Pinpoint the cell where the given text exists, returning its [X, Y] midpoint coordinate. 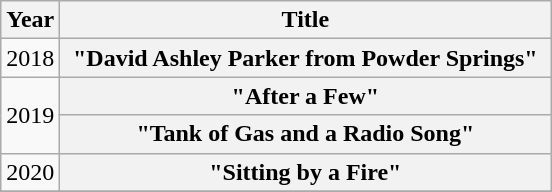
2020 [30, 172]
"Tank of Gas and a Radio Song" [306, 134]
"David Ashley Parker from Powder Springs" [306, 58]
"After a Few" [306, 96]
2018 [30, 58]
"Sitting by a Fire" [306, 172]
Title [306, 20]
2019 [30, 115]
Year [30, 20]
